Scan for the cell matching the given text and deliver its [x, y] coordinate at center. 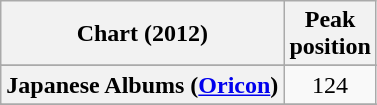
124 [330, 85]
Peakposition [330, 34]
Chart (2012) [142, 34]
Japanese Albums (Oricon) [142, 85]
